Identify which cell holds the provided text, then report its [X, Y] central coordinate. 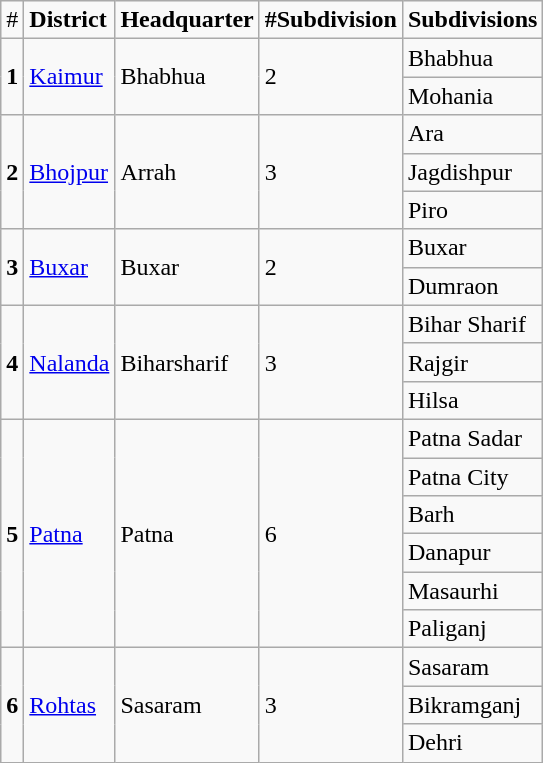
Headquarter [187, 20]
#Subdivision [330, 20]
Hilsa [472, 400]
Danapur [472, 553]
Ara [472, 134]
Rajgir [472, 362]
Kaimur [70, 77]
Arrah [187, 172]
Jagdishpur [472, 172]
Mohania [472, 96]
4 [12, 362]
Nalanda [70, 362]
Masaurhi [472, 591]
# [12, 20]
5 [12, 533]
1 [12, 77]
District [70, 20]
Patna Sadar [472, 438]
Bhojpur [70, 172]
Biharsharif [187, 362]
Patna City [472, 477]
Piro [472, 210]
Bihar Sharif [472, 324]
Dumraon [472, 286]
Rohtas [70, 705]
Dehri [472, 743]
Subdivisions [472, 20]
Paliganj [472, 629]
Barh [472, 515]
Bikramganj [472, 705]
